Find where the given text appears and provide that cell's center as [x, y] coordinate. 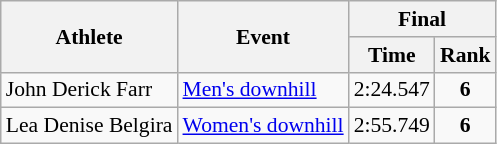
Men's downhill [262, 90]
Time [392, 55]
Athlete [90, 36]
Event [262, 36]
John Derick Farr [90, 90]
Final [422, 19]
2:55.749 [392, 126]
Rank [466, 55]
2:24.547 [392, 90]
Women's downhill [262, 126]
Lea Denise Belgira [90, 126]
